Identify which cell holds the provided text, then report its (X, Y) central coordinate. 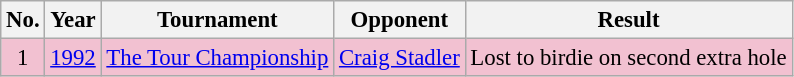
No. (23, 20)
Craig Stadler (400, 58)
Year (73, 20)
Tournament (218, 20)
1992 (73, 58)
Opponent (400, 20)
Result (628, 20)
The Tour Championship (218, 58)
1 (23, 58)
Lost to birdie on second extra hole (628, 58)
